Identify which cell holds the provided text, then report its (X, Y) central coordinate. 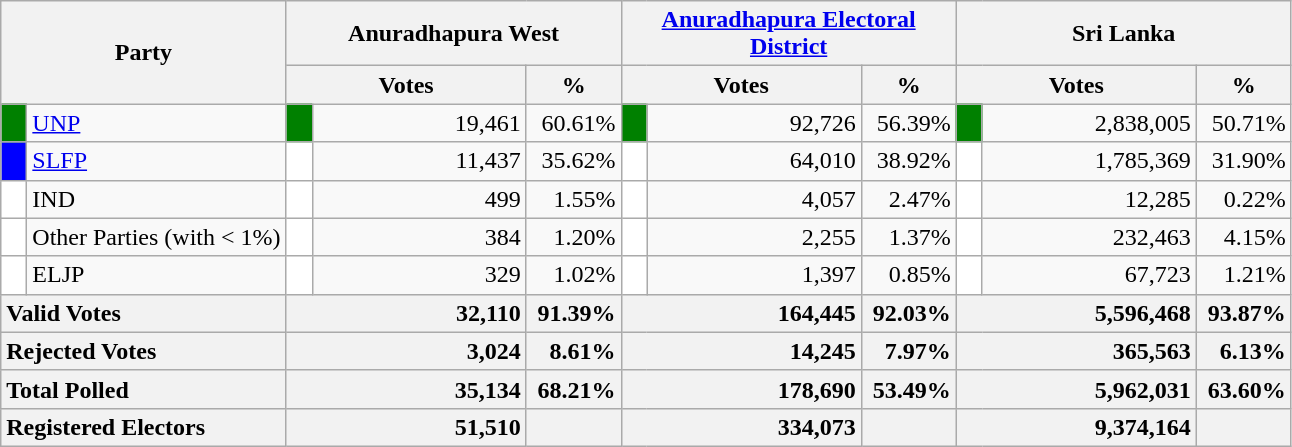
38.92% (908, 161)
3,024 (406, 351)
2,255 (754, 237)
91.39% (574, 313)
1.02% (574, 275)
334,073 (741, 427)
1,397 (754, 275)
Other Parties (with < 1%) (156, 237)
0.85% (908, 275)
232,463 (1089, 237)
19,461 (419, 123)
93.87% (1244, 313)
4.15% (1244, 237)
50.71% (1244, 123)
5,596,468 (1076, 313)
9,374,164 (1076, 427)
92,726 (754, 123)
IND (156, 199)
1.55% (574, 199)
32,110 (406, 313)
5,962,031 (1076, 389)
329 (419, 275)
60.61% (574, 123)
14,245 (741, 351)
Anuradhapura Electoral District (788, 34)
6.13% (1244, 351)
64,010 (754, 161)
12,285 (1089, 199)
11,437 (419, 161)
35,134 (406, 389)
35.62% (574, 161)
384 (419, 237)
1.20% (574, 237)
2,838,005 (1089, 123)
Rejected Votes (144, 351)
Party (144, 52)
UNP (156, 123)
Total Polled (144, 389)
499 (419, 199)
53.49% (908, 389)
2.47% (908, 199)
Valid Votes (144, 313)
178,690 (741, 389)
164,445 (741, 313)
7.97% (908, 351)
67,723 (1089, 275)
SLFP (156, 161)
1.21% (1244, 275)
31.90% (1244, 161)
1,785,369 (1089, 161)
68.21% (574, 389)
Sri Lanka (1124, 34)
4,057 (754, 199)
92.03% (908, 313)
1.37% (908, 237)
51,510 (406, 427)
56.39% (908, 123)
365,563 (1076, 351)
Registered Electors (144, 427)
ELJP (156, 275)
63.60% (1244, 389)
Anuradhapura West (454, 34)
0.22% (1244, 199)
8.61% (574, 351)
